From the cell containing the given text, extract its center point as (x, y) coordinate. 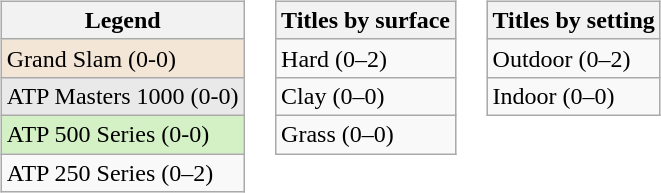
ATP 500 Series (0-0) (122, 134)
ATP Masters 1000 (0-0) (122, 96)
Hard (0–2) (366, 58)
ATP 250 Series (0–2) (122, 173)
Clay (0–0) (366, 96)
Legend (122, 20)
Titles by setting (574, 20)
Grass (0–0) (366, 134)
Titles by surface (366, 20)
Grand Slam (0-0) (122, 58)
Indoor (0–0) (574, 96)
Outdoor (0–2) (574, 58)
